Extract the (X, Y) coordinate from the center of the cell holding the provided text.  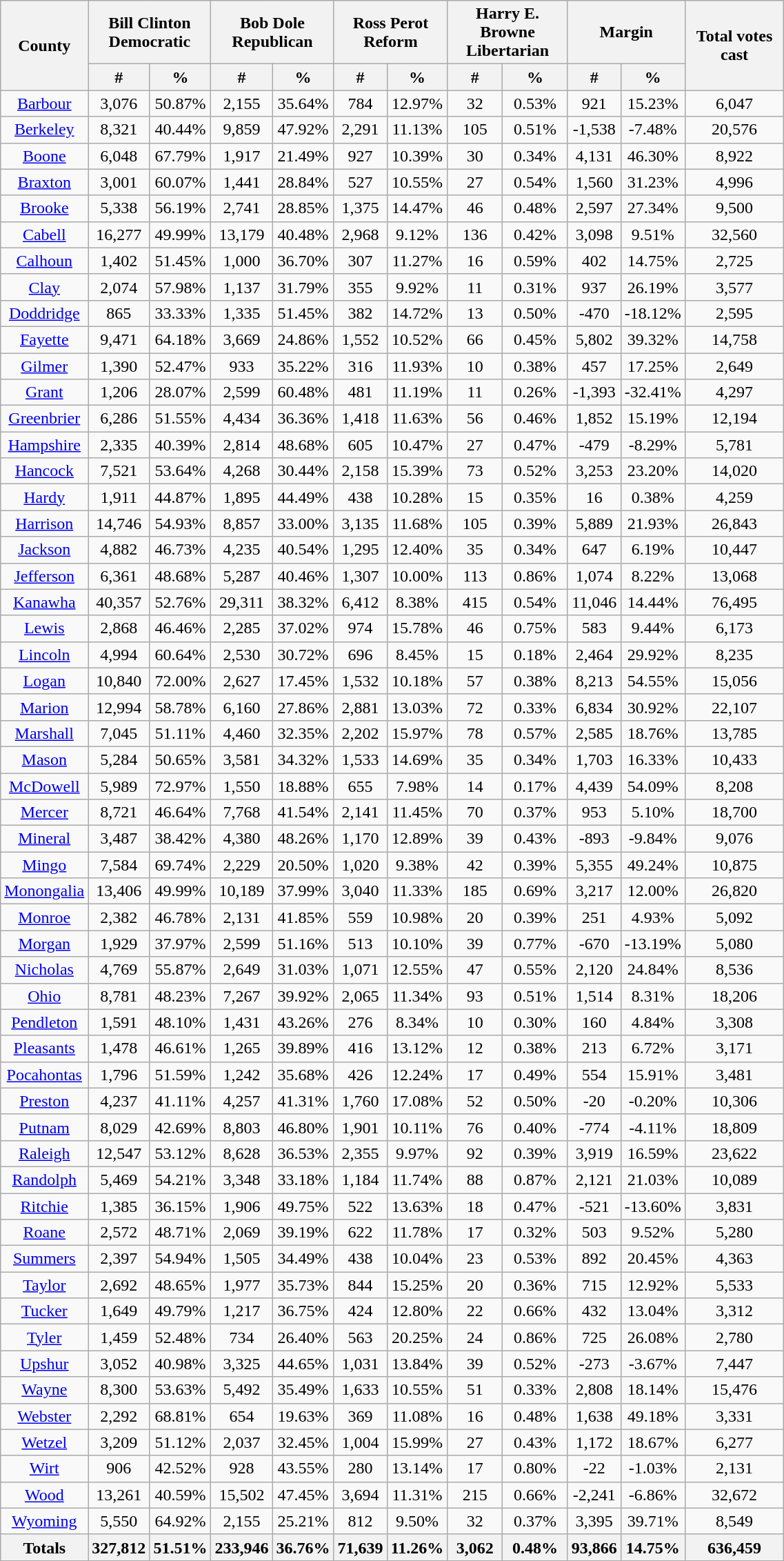
1,552 (360, 339)
14.72% (417, 313)
30.44% (303, 471)
0.57% (535, 733)
36.70% (303, 261)
7,045 (119, 733)
-479 (594, 445)
39.71% (652, 1521)
13 (475, 313)
12.97% (417, 103)
3,325 (241, 1364)
22,107 (734, 707)
5,492 (241, 1390)
415 (475, 602)
233,946 (241, 1547)
8,321 (119, 130)
Barbour (44, 103)
31.23% (652, 182)
432 (594, 1311)
5,280 (734, 1233)
18.67% (652, 1442)
11.33% (417, 891)
Hampshire (44, 445)
6.19% (652, 550)
2,597 (594, 208)
10.10% (417, 944)
67.79% (181, 156)
5,092 (734, 917)
11.34% (417, 996)
Morgan (44, 944)
0.17% (535, 786)
41.31% (303, 1101)
43.55% (303, 1469)
481 (360, 392)
4,994 (119, 655)
46.78% (181, 917)
60.64% (181, 655)
17.45% (303, 681)
0.59% (535, 261)
70 (475, 813)
46.30% (652, 156)
1,295 (360, 550)
42.69% (181, 1127)
2,780 (734, 1338)
11.13% (417, 130)
10.47% (417, 445)
Cabell (44, 235)
Ohio (44, 996)
93 (475, 996)
1,638 (594, 1416)
1,184 (360, 1180)
18,700 (734, 813)
Wood (44, 1495)
10.18% (417, 681)
316 (360, 366)
-1,393 (594, 392)
13.12% (417, 1048)
0.18% (535, 655)
Raleigh (44, 1153)
46.80% (303, 1127)
Mingo (44, 865)
Wayne (44, 1390)
5,287 (241, 576)
7,521 (119, 471)
35.64% (303, 103)
35.73% (303, 1285)
36.76% (303, 1547)
4,363 (734, 1259)
734 (241, 1338)
2,382 (119, 917)
41.54% (303, 813)
1,505 (241, 1259)
51.11% (181, 733)
8,208 (734, 786)
28.85% (303, 208)
16.33% (652, 759)
12.24% (417, 1075)
3,331 (734, 1416)
0.49% (535, 1075)
Braxton (44, 182)
26.40% (303, 1338)
Totals (44, 1547)
4.84% (652, 1022)
-20 (594, 1101)
12.55% (417, 970)
Pocahontas (44, 1075)
40.48% (303, 235)
5,781 (734, 445)
17.08% (417, 1101)
57.98% (181, 287)
92 (475, 1153)
844 (360, 1285)
0.77% (535, 944)
7,447 (734, 1364)
3,348 (241, 1180)
6.72% (652, 1048)
2,202 (360, 733)
Marion (44, 707)
1,911 (119, 497)
1,000 (241, 261)
7,768 (241, 813)
Logan (44, 681)
2,121 (594, 1180)
1,796 (119, 1075)
47.45% (303, 1495)
15.99% (417, 1442)
Brooke (44, 208)
8,721 (119, 813)
927 (360, 156)
8,857 (241, 524)
Lewis (44, 628)
2,585 (594, 733)
-1,538 (594, 130)
2,158 (360, 471)
72 (475, 707)
10.98% (417, 917)
Upshur (44, 1364)
71,639 (360, 1547)
32,560 (734, 235)
Kanawha (44, 602)
2,725 (734, 261)
12.92% (652, 1285)
Total votes cast (734, 46)
1,020 (360, 865)
46.46% (181, 628)
42.52% (181, 1469)
Pendleton (44, 1022)
11.19% (417, 392)
48.10% (181, 1022)
402 (594, 261)
3,694 (360, 1495)
4,268 (241, 471)
3,001 (119, 182)
18,809 (734, 1127)
30.72% (303, 655)
76,495 (734, 602)
6,047 (734, 103)
6,048 (119, 156)
52 (475, 1101)
5,355 (594, 865)
Hardy (44, 497)
11.08% (417, 1416)
13,785 (734, 733)
8.45% (417, 655)
0.32% (535, 1233)
647 (594, 550)
Bill ClintonDemocratic (150, 32)
43.26% (303, 1022)
113 (475, 576)
2,868 (119, 628)
4,439 (594, 786)
3,831 (734, 1206)
54.93% (181, 524)
Hancock (44, 471)
28.84% (303, 182)
20.25% (417, 1338)
15.19% (652, 419)
605 (360, 445)
13.84% (417, 1364)
10.00% (417, 576)
46.73% (181, 550)
18.76% (652, 733)
928 (241, 1469)
2,530 (241, 655)
0.26% (535, 392)
County (44, 46)
10.11% (417, 1127)
39.89% (303, 1048)
14,758 (734, 339)
3,253 (594, 471)
10,189 (241, 891)
27.86% (303, 707)
0.35% (535, 497)
382 (360, 313)
8,781 (119, 996)
10.28% (417, 497)
1,906 (241, 1206)
13.03% (417, 707)
Lincoln (44, 655)
8,922 (734, 156)
251 (594, 917)
37.02% (303, 628)
39.92% (303, 996)
136 (475, 235)
26.08% (652, 1338)
5,989 (119, 786)
933 (241, 366)
31.03% (303, 970)
54.21% (181, 1180)
4,297 (734, 392)
40.46% (303, 576)
11.93% (417, 366)
-1.03% (652, 1469)
10.04% (417, 1259)
12.40% (417, 550)
54.09% (652, 786)
20.50% (303, 865)
21.03% (652, 1180)
327,812 (119, 1547)
5.10% (652, 813)
1,977 (241, 1285)
37.99% (303, 891)
6,286 (119, 419)
2,627 (241, 681)
57 (475, 681)
14.44% (652, 602)
3,581 (241, 759)
7,267 (241, 996)
1,649 (119, 1311)
Harrison (44, 524)
725 (594, 1338)
35.68% (303, 1075)
5,080 (734, 944)
10.39% (417, 156)
Monroe (44, 917)
Tyler (44, 1338)
503 (594, 1233)
3,209 (119, 1442)
9,471 (119, 339)
23 (475, 1259)
Summers (44, 1259)
Roane (44, 1233)
812 (360, 1521)
1,242 (241, 1075)
12,547 (119, 1153)
68.81% (181, 1416)
29.92% (652, 655)
1,852 (594, 419)
13,068 (734, 576)
715 (594, 1285)
51.16% (303, 944)
10.52% (417, 339)
1,031 (360, 1364)
47 (475, 970)
-470 (594, 313)
88 (475, 1180)
49.18% (652, 1416)
0.42% (535, 235)
3,062 (475, 1547)
0.40% (535, 1127)
2,355 (360, 1153)
10,306 (734, 1101)
1,532 (360, 681)
6,834 (594, 707)
Ritchie (44, 1206)
0.75% (535, 628)
4,882 (119, 550)
Wirt (44, 1469)
28.07% (181, 392)
1,633 (360, 1390)
5,802 (594, 339)
5,338 (119, 208)
-670 (594, 944)
0.80% (535, 1469)
6,361 (119, 576)
10,433 (734, 759)
44.49% (303, 497)
1,591 (119, 1022)
522 (360, 1206)
15.97% (417, 733)
33.00% (303, 524)
-13.19% (652, 944)
3,040 (360, 891)
49.79% (181, 1311)
19.63% (303, 1416)
1,760 (360, 1101)
2,881 (360, 707)
213 (594, 1048)
33.18% (303, 1180)
1,402 (119, 261)
11.68% (417, 524)
36.36% (303, 419)
34.32% (303, 759)
554 (594, 1075)
1,901 (360, 1127)
1,390 (119, 366)
4,257 (241, 1101)
3,395 (594, 1521)
51 (475, 1390)
2,814 (241, 445)
906 (119, 1469)
559 (360, 917)
-774 (594, 1127)
1,550 (241, 786)
Harry E. BrowneLibertarian (507, 32)
3,135 (360, 524)
14.69% (417, 759)
3,487 (119, 839)
3,308 (734, 1022)
0.36% (535, 1285)
2,120 (594, 970)
416 (360, 1048)
Bob DoleRepublican (272, 32)
-13.60% (652, 1206)
2,464 (594, 655)
4,769 (119, 970)
50.65% (181, 759)
0.87% (535, 1180)
29,311 (241, 602)
McDowell (44, 786)
563 (360, 1338)
9.44% (652, 628)
3,312 (734, 1311)
2,808 (594, 1390)
13,406 (119, 891)
60.07% (181, 182)
48.71% (181, 1233)
Calhoun (44, 261)
76 (475, 1127)
1,703 (594, 759)
-18.12% (652, 313)
78 (475, 733)
12,194 (734, 419)
2,291 (360, 130)
50.87% (181, 103)
10,840 (119, 681)
8,235 (734, 655)
Mason (44, 759)
27.34% (652, 208)
10,875 (734, 865)
Mineral (44, 839)
34.49% (303, 1259)
3,076 (119, 103)
1,265 (241, 1048)
23,622 (734, 1153)
4,235 (241, 550)
4,131 (594, 156)
921 (594, 103)
8,536 (734, 970)
56.19% (181, 208)
8,549 (734, 1521)
0.30% (535, 1022)
14.47% (417, 208)
93,866 (594, 1547)
8.31% (652, 996)
24.86% (303, 339)
4,996 (734, 182)
15.91% (652, 1075)
32,672 (734, 1495)
2,065 (360, 996)
32.45% (303, 1442)
185 (475, 891)
426 (360, 1075)
8,628 (241, 1153)
1,375 (360, 208)
26,843 (734, 524)
9.50% (417, 1521)
4,259 (734, 497)
64.18% (181, 339)
36.15% (181, 1206)
38.42% (181, 839)
5,284 (119, 759)
13,179 (241, 235)
Monongalia (44, 891)
36.75% (303, 1311)
Jefferson (44, 576)
53.63% (181, 1390)
1,217 (241, 1311)
2,037 (241, 1442)
5,533 (734, 1285)
2,285 (241, 628)
17.25% (652, 366)
1,431 (241, 1022)
8,029 (119, 1127)
Mercer (44, 813)
24.84% (652, 970)
2,595 (734, 313)
9,859 (241, 130)
15.25% (417, 1285)
Pleasants (44, 1048)
35.49% (303, 1390)
51.55% (181, 419)
22 (475, 1311)
11.45% (417, 813)
865 (119, 313)
Boone (44, 156)
-6.86% (652, 1495)
54.55% (652, 681)
Webster (44, 1416)
1,533 (360, 759)
11.26% (417, 1547)
Margin (626, 32)
1,206 (119, 392)
32.35% (303, 733)
12,994 (119, 707)
30.92% (652, 707)
-2,241 (594, 1495)
8.22% (652, 576)
24 (475, 1338)
1,917 (241, 156)
6,160 (241, 707)
8.38% (417, 602)
42 (475, 865)
2,968 (360, 235)
52.48% (181, 1338)
1,560 (594, 182)
40.54% (303, 550)
1,418 (360, 419)
2,141 (360, 813)
7.98% (417, 786)
41.11% (181, 1101)
Doddridge (44, 313)
276 (360, 1022)
9.97% (417, 1153)
696 (360, 655)
-22 (594, 1469)
8,803 (241, 1127)
30 (475, 156)
2,069 (241, 1233)
33.33% (181, 313)
48.65% (181, 1285)
Tucker (44, 1311)
1,172 (594, 1442)
52.47% (181, 366)
15.78% (417, 628)
44.87% (181, 497)
0.55% (535, 970)
Wyoming (44, 1521)
280 (360, 1469)
72.97% (181, 786)
46.61% (181, 1048)
12.00% (652, 891)
3,098 (594, 235)
527 (360, 182)
4.93% (652, 917)
12.80% (417, 1311)
25.21% (303, 1521)
11.27% (417, 261)
1,074 (594, 576)
54.94% (181, 1259)
457 (594, 366)
1,441 (241, 182)
51.12% (181, 1442)
-4.11% (652, 1127)
35.22% (303, 366)
48.26% (303, 839)
Wetzel (44, 1442)
49.24% (652, 865)
40,357 (119, 602)
13.14% (417, 1469)
4,460 (241, 733)
10,447 (734, 550)
51.59% (181, 1075)
Putnam (44, 1127)
2,692 (119, 1285)
26,820 (734, 891)
784 (360, 103)
369 (360, 1416)
36.53% (303, 1153)
636,459 (734, 1547)
-7.48% (652, 130)
9.38% (417, 865)
1,385 (119, 1206)
13.63% (417, 1206)
14 (475, 786)
4,237 (119, 1101)
15,476 (734, 1390)
11,046 (594, 602)
655 (360, 786)
-9.84% (652, 839)
53.64% (181, 471)
64.92% (181, 1521)
654 (241, 1416)
9.12% (417, 235)
20,576 (734, 130)
52.76% (181, 602)
9,076 (734, 839)
Jackson (44, 550)
1,137 (241, 287)
Grant (44, 392)
3,171 (734, 1048)
160 (594, 1022)
1,004 (360, 1442)
2,335 (119, 445)
66 (475, 339)
424 (360, 1311)
18.88% (303, 786)
20.45% (652, 1259)
1,514 (594, 996)
0.45% (535, 339)
21.49% (303, 156)
44.65% (303, 1364)
53.12% (181, 1153)
892 (594, 1259)
513 (360, 944)
5,889 (594, 524)
Nicholas (44, 970)
48.23% (181, 996)
Clay (44, 287)
16,277 (119, 235)
5,550 (119, 1521)
-3.67% (652, 1364)
13,261 (119, 1495)
0.46% (535, 419)
37.97% (181, 944)
0.69% (535, 891)
-521 (594, 1206)
60.48% (303, 392)
3,919 (594, 1153)
1,459 (119, 1338)
12.89% (417, 839)
3,669 (241, 339)
18.14% (652, 1390)
38.32% (303, 602)
8.34% (417, 1022)
39.32% (652, 339)
15.23% (652, 103)
9,500 (734, 208)
1,929 (119, 944)
10,089 (734, 1180)
2,397 (119, 1259)
39.19% (303, 1233)
13.04% (652, 1311)
9.52% (652, 1233)
55.87% (181, 970)
16.59% (652, 1153)
12 (475, 1048)
Greenbrier (44, 419)
40.44% (181, 130)
9.92% (417, 287)
6,173 (734, 628)
-32.41% (652, 392)
-8.29% (652, 445)
15,502 (241, 1495)
974 (360, 628)
14,020 (734, 471)
2,741 (241, 208)
1,071 (360, 970)
Taylor (44, 1285)
18 (475, 1206)
Preston (44, 1101)
58.78% (181, 707)
40.39% (181, 445)
18,206 (734, 996)
-273 (594, 1364)
215 (475, 1495)
47.92% (303, 130)
3,052 (119, 1364)
26.19% (652, 287)
953 (594, 813)
8,300 (119, 1390)
72.00% (181, 681)
2,074 (119, 287)
2,229 (241, 865)
51.51% (181, 1547)
Marshall (44, 733)
31.79% (303, 287)
4,434 (241, 419)
3,577 (734, 287)
41.85% (303, 917)
11.78% (417, 1233)
307 (360, 261)
11.74% (417, 1180)
Fayette (44, 339)
Randolph (44, 1180)
69.74% (181, 865)
11.63% (417, 419)
6,412 (360, 602)
49.75% (303, 1206)
8,213 (594, 681)
355 (360, 287)
583 (594, 628)
40.59% (181, 1495)
1,895 (241, 497)
15.39% (417, 471)
-0.20% (652, 1101)
21.93% (652, 524)
56 (475, 419)
7,584 (119, 865)
0.31% (535, 287)
2,572 (119, 1233)
1,170 (360, 839)
937 (594, 287)
3,217 (594, 891)
622 (360, 1233)
Gilmer (44, 366)
73 (475, 471)
1,335 (241, 313)
46.64% (181, 813)
1,307 (360, 576)
Berkeley (44, 130)
14,746 (119, 524)
4,380 (241, 839)
23.20% (652, 471)
40.98% (181, 1364)
3,481 (734, 1075)
15,056 (734, 681)
Ross PerotReform (390, 32)
2,292 (119, 1416)
-893 (594, 839)
1,478 (119, 1048)
5,469 (119, 1180)
11.31% (417, 1495)
6,277 (734, 1442)
9.51% (652, 235)
